Return the (x, y) coordinate for the center point of the cell that contains the specified text.  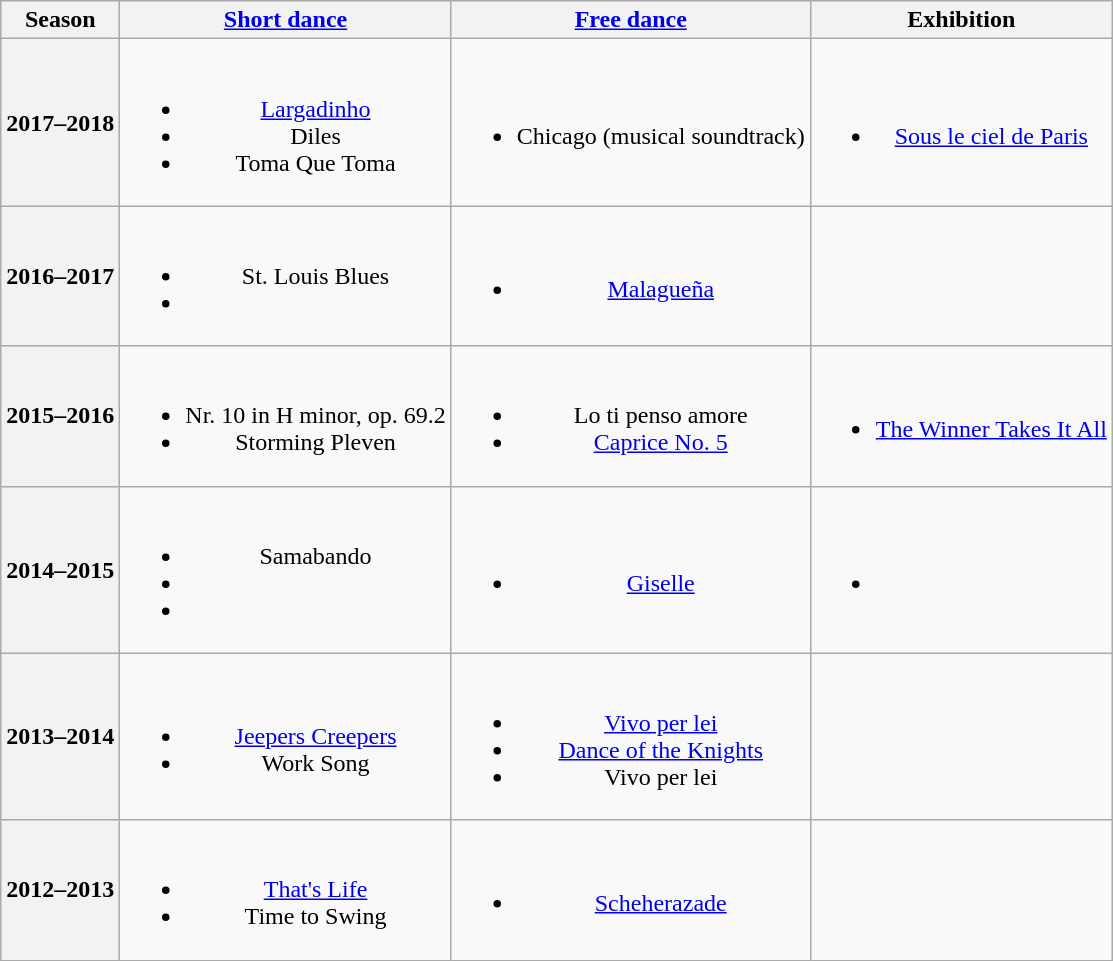
Vivo per lei Dance of the Knights Vivo per lei (630, 736)
2017–2018 (60, 122)
2013–2014 (60, 736)
Scheherazade (630, 890)
Chicago (musical soundtrack) (630, 122)
That's LifeTime to Swing (286, 890)
Samabando (286, 570)
2015–2016 (60, 416)
Lo ti penso amore Caprice No. 5 (630, 416)
Giselle (630, 570)
The Winner Takes It All (961, 416)
Exhibition (961, 20)
Nr. 10 in H minor, op. 69.2 Storming Pleven (286, 416)
2016–2017 (60, 276)
Largadinho Diles Toma Que Toma (286, 122)
Short dance (286, 20)
Season (60, 20)
Free dance (630, 20)
2014–2015 (60, 570)
Jeepers Creepers Work Song (286, 736)
Sous le ciel de Paris (961, 122)
St. Louis Blues (286, 276)
Malagueña (630, 276)
2012–2013 (60, 890)
